Return the [x, y] coordinate for the center point of the cell that contains the specified text.  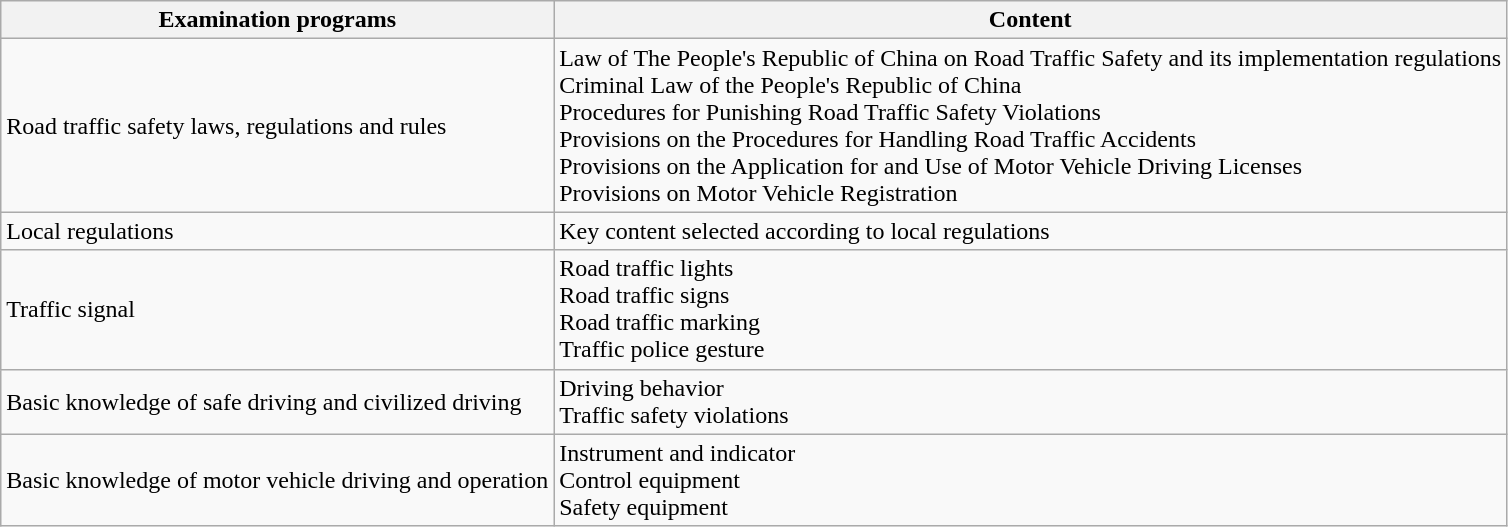
Road traffic safety laws, regulations and rules [278, 126]
Traffic signal [278, 310]
Driving behaviorTraffic safety violations [1030, 402]
Instrument and indicatorControl equipmentSafety equipment [1030, 480]
Key content selected according to local regulations [1030, 231]
Basic knowledge of motor vehicle driving and operation [278, 480]
Content [1030, 20]
Local regulations [278, 231]
Basic knowledge of safe driving and civilized driving [278, 402]
Examination programs [278, 20]
Road traffic lightsRoad traffic signsRoad traffic markingTraffic police gesture [1030, 310]
